Identify which cell holds the provided text, then report its (x, y) central coordinate. 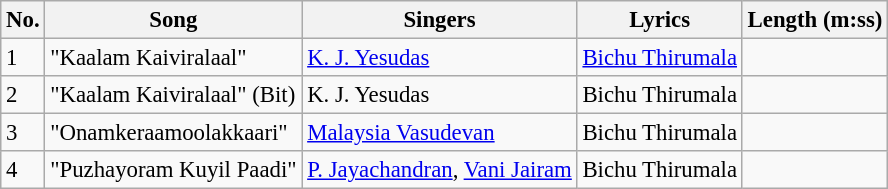
Singers (440, 20)
"Puzhayoram Kuyil Paadi" (174, 170)
"Kaalam Kaiviralaal" (174, 58)
P. Jayachandran, Vani Jairam (440, 170)
Malaysia Vasudevan (440, 133)
"Kaalam Kaiviralaal" (Bit) (174, 95)
Lyrics (660, 20)
4 (23, 170)
3 (23, 133)
Song (174, 20)
2 (23, 95)
Length (m:ss) (814, 20)
1 (23, 58)
"Onamkeraamoolakkaari" (174, 133)
No. (23, 20)
